Return the [x, y] coordinate for the center point of the cell that contains the specified text.  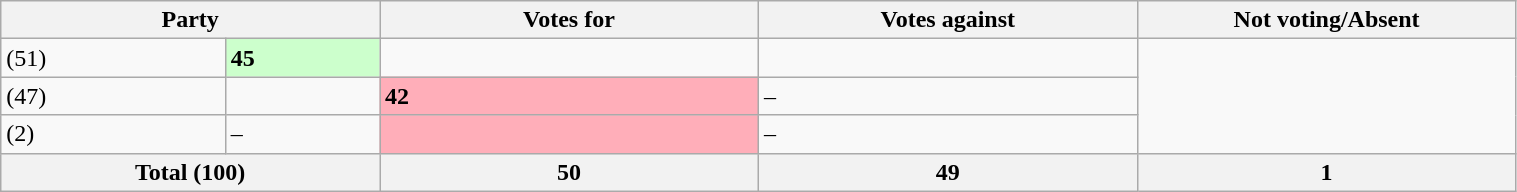
Votes for [570, 20]
1 [1326, 172]
Party [190, 20]
Total (100) [190, 172]
42 [570, 96]
45 [302, 58]
Votes against [948, 20]
(51) [114, 58]
(2) [114, 134]
49 [948, 172]
(47) [114, 96]
Not voting/Absent [1326, 20]
50 [570, 172]
